Extract the (x, y) coordinate from the center of the cell holding the provided text.  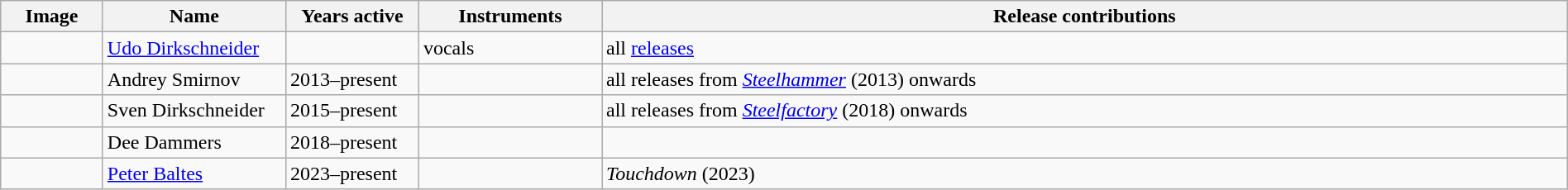
Release contributions (1085, 17)
Touchdown (2023) (1085, 173)
Name (194, 17)
Image (52, 17)
Udo Dirkschneider (194, 48)
Years active (352, 17)
vocals (509, 48)
Dee Dammers (194, 142)
all releases (1085, 48)
2013–present (352, 79)
2023–present (352, 173)
2015–present (352, 111)
Andrey Smirnov (194, 79)
Sven Dirkschneider (194, 111)
2018–present (352, 142)
Instruments (509, 17)
all releases from Steelfactory (2018) onwards (1085, 111)
all releases from Steelhammer (2013) onwards (1085, 79)
Peter Baltes (194, 173)
